Return [X, Y] of the center of cell containing provided text 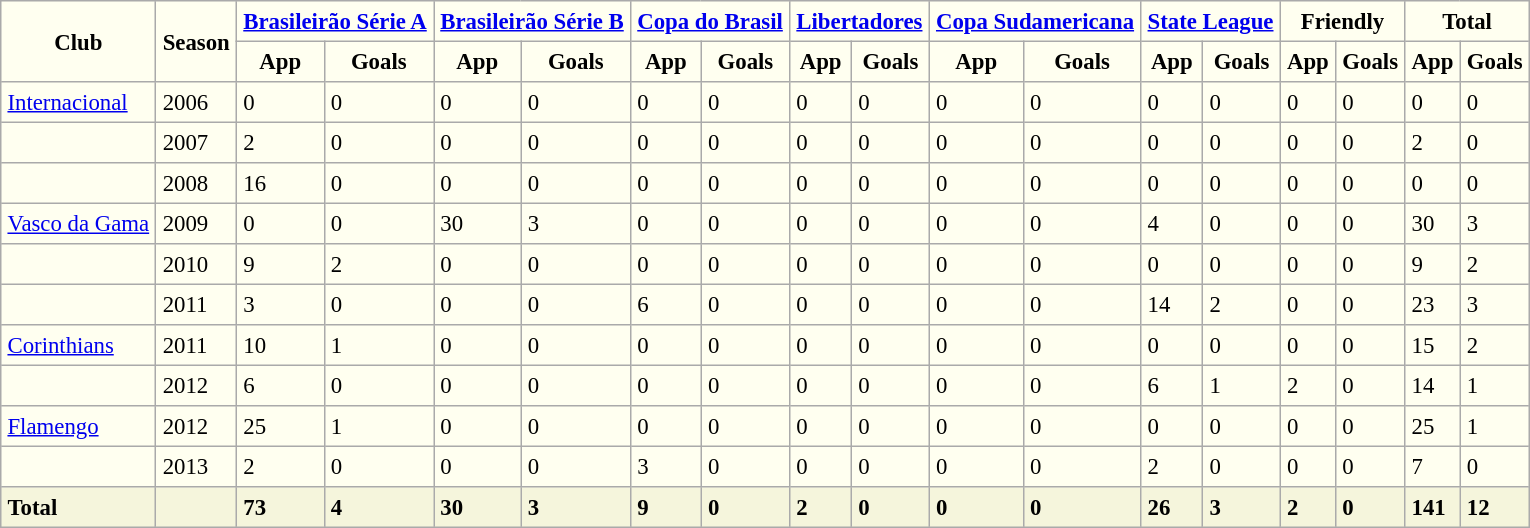
Copa do Brasil [710, 21]
141 [1432, 507]
Vasco da Gama [78, 223]
Corinthians [78, 345]
2006 [196, 102]
Flamengo [78, 426]
Internacional [78, 102]
23 [1432, 304]
26 [1172, 507]
12 [1494, 507]
15 [1432, 345]
2013 [196, 466]
16 [280, 183]
Copa Sudamericana [1035, 21]
Libertadores [860, 21]
Brasileirão Série A [336, 21]
10 [280, 345]
Season [196, 42]
State League [1210, 21]
Brasileirão Série B [532, 21]
2009 [196, 223]
Friendly [1342, 21]
7 [1432, 466]
2008 [196, 183]
Club [78, 42]
73 [280, 507]
2007 [196, 142]
2010 [196, 264]
